Provide the [x, y] coordinate of the cell's center where the given text is located.  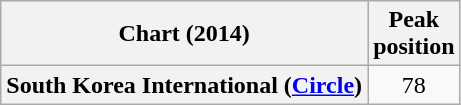
Peakposition [414, 34]
South Korea International (Circle) [184, 85]
78 [414, 85]
Chart (2014) [184, 34]
